Extract the [X, Y] coordinate from the center of the cell holding the provided text.  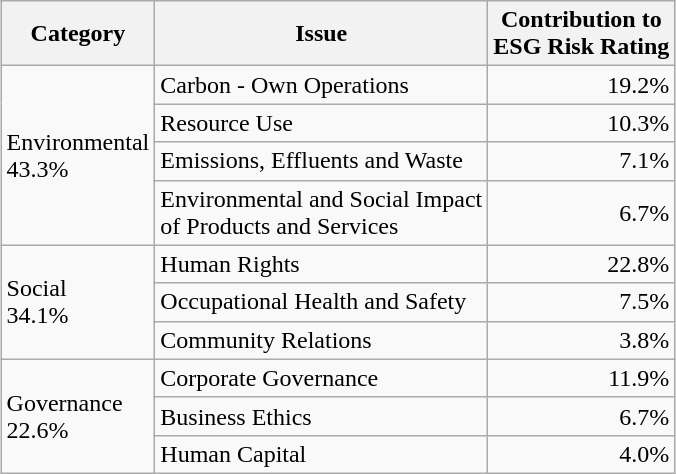
Environmental and Social Impactof Products and Services [322, 212]
Carbon - Own Operations [322, 85]
Human Capital [322, 454]
Corporate Governance [322, 378]
Category [78, 34]
7.5% [582, 302]
10.3% [582, 123]
Environmental43.3% [78, 156]
Business Ethics [322, 416]
Governance22.6% [78, 416]
22.8% [582, 264]
7.1% [582, 161]
Contribution toESG Risk Rating [582, 34]
Community Relations [322, 340]
Issue [322, 34]
19.2% [582, 85]
11.9% [582, 378]
3.8% [582, 340]
Emissions, Effluents and Waste [322, 161]
Social34.1% [78, 302]
4.0% [582, 454]
Resource Use [322, 123]
Occupational Health and Safety [322, 302]
Human Rights [322, 264]
